Return [X, Y] of the center of cell containing provided text 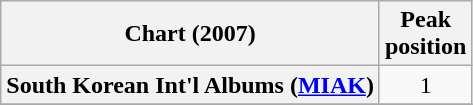
Chart (2007) [190, 34]
South Korean Int'l Albums (MIAK) [190, 85]
1 [425, 85]
Peakposition [425, 34]
